Scan for the cell matching the given text and deliver its (x, y) coordinate at center. 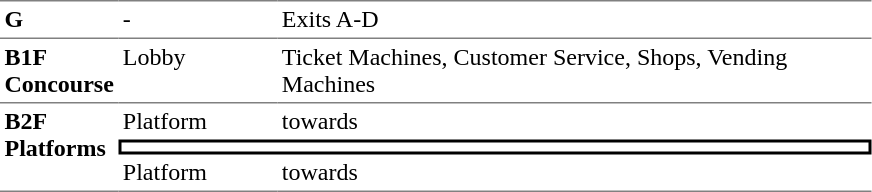
B1FConcourse (59, 71)
Lobby (198, 71)
B2FPlatforms (59, 148)
Exits A-D (574, 19)
- (198, 19)
G (59, 19)
Ticket Machines, Customer Service, Shops, Vending Machines (574, 71)
